Identify which cell holds the provided text, then report its [x, y] central coordinate. 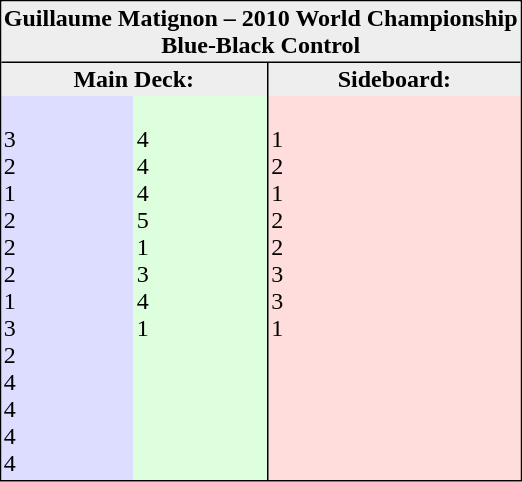
1 2 1 2 2 3 3 1 [394, 288]
4 4 4 5 1 3 4 1 [200, 288]
Guillaume Matignon – 2010 World ChampionshipBlue-Black Control [261, 33]
3 2 1 2 2 2 1 3 2 4 4 4 4 [68, 288]
Main Deck: [134, 80]
Sideboard: [394, 80]
